Return (x, y) of the center of cell containing provided text 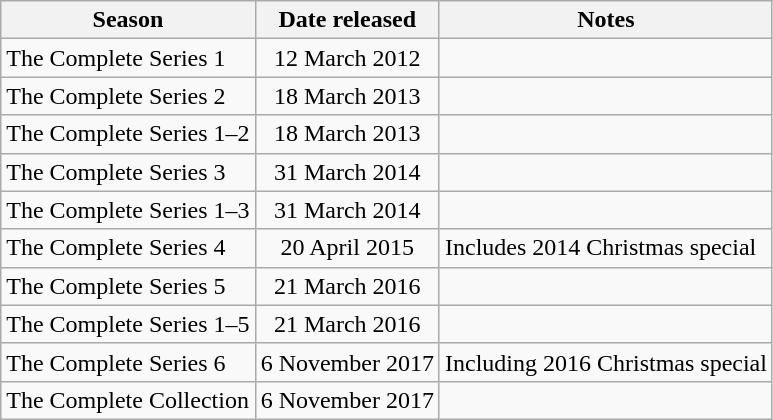
Notes (606, 20)
The Complete Series 1 (128, 58)
Including 2016 Christmas special (606, 362)
The Complete Series 1–5 (128, 324)
The Complete Series 5 (128, 286)
Date released (347, 20)
The Complete Series 4 (128, 248)
20 April 2015 (347, 248)
The Complete Series 1–3 (128, 210)
Season (128, 20)
The Complete Collection (128, 400)
The Complete Series 3 (128, 172)
The Complete Series 1–2 (128, 134)
12 March 2012 (347, 58)
The Complete Series 2 (128, 96)
Includes 2014 Christmas special (606, 248)
The Complete Series 6 (128, 362)
